For the text-containing cell, return its midpoint in (x, y) coordinate format. 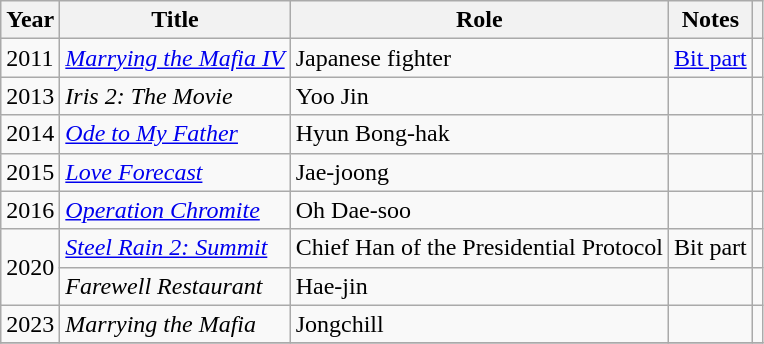
2016 (30, 210)
Steel Rain 2: Summit (175, 248)
Iris 2: The Movie (175, 96)
2014 (30, 134)
Yoo Jin (479, 96)
Japanese fighter (479, 58)
Ode to My Father (175, 134)
Notes (711, 20)
2013 (30, 96)
Love Forecast (175, 172)
2011 (30, 58)
Oh Dae-soo (479, 210)
Year (30, 20)
2015 (30, 172)
Marrying the Mafia IV (175, 58)
Operation Chromite (175, 210)
Hae-jin (479, 286)
2020 (30, 267)
Title (175, 20)
Role (479, 20)
Farewell Restaurant (175, 286)
Jongchill (479, 324)
Hyun Bong-hak (479, 134)
Marrying the Mafia (175, 324)
Jae-joong (479, 172)
2023 (30, 324)
Chief Han of the Presidential Protocol (479, 248)
